Return the [X, Y] coordinate for the center point of the cell that contains the specified text.  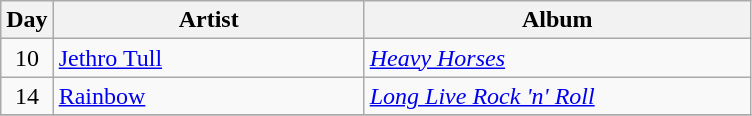
Heavy Horses [557, 58]
Long Live Rock 'n' Roll [557, 96]
10 [27, 58]
Artist [208, 20]
Jethro Tull [208, 58]
14 [27, 96]
Album [557, 20]
Rainbow [208, 96]
Day [27, 20]
